Determine the (x, y) coordinate at the center of the cell enclosing the given text.  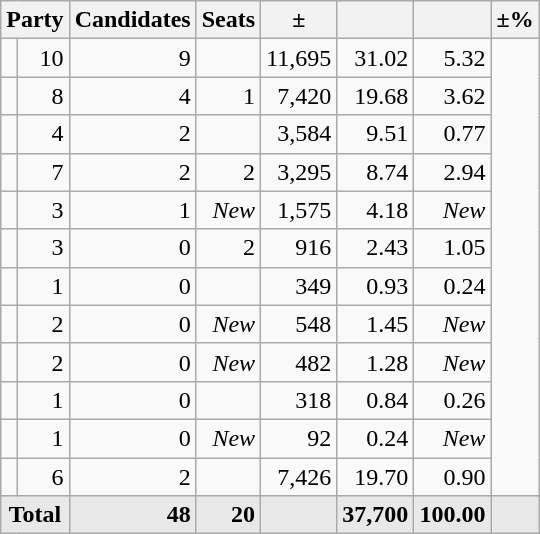
±% (515, 20)
3.62 (452, 96)
48 (132, 515)
11,695 (299, 58)
1.05 (452, 248)
20 (228, 515)
0.90 (452, 477)
37,700 (376, 515)
92 (299, 438)
5.32 (452, 58)
3,584 (299, 134)
2.94 (452, 172)
9.51 (376, 134)
0.93 (376, 286)
0.84 (376, 400)
100.00 (452, 515)
4.18 (376, 210)
19.68 (376, 96)
6 (43, 477)
Candidates (132, 20)
3,295 (299, 172)
318 (299, 400)
31.02 (376, 58)
548 (299, 324)
7,426 (299, 477)
9 (132, 58)
8 (43, 96)
0.26 (452, 400)
2.43 (376, 248)
10 (43, 58)
19.70 (376, 477)
0.77 (452, 134)
349 (299, 286)
1.28 (376, 362)
1,575 (299, 210)
916 (299, 248)
Total (35, 515)
Party (35, 20)
7 (43, 172)
Seats (228, 20)
7,420 (299, 96)
482 (299, 362)
1.45 (376, 324)
± (299, 20)
8.74 (376, 172)
